Detect which cell encompasses the target text, then output its [X, Y] center coordinate. 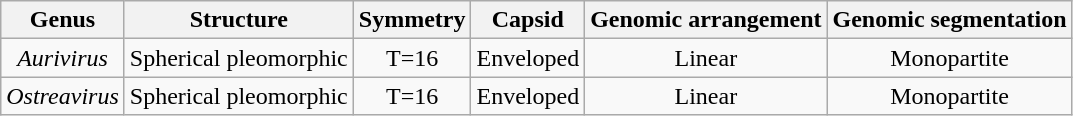
Symmetry [412, 20]
Genomic arrangement [706, 20]
Aurivirus [63, 58]
Genomic segmentation [950, 20]
Capsid [528, 20]
Structure [238, 20]
Ostreavirus [63, 96]
Genus [63, 20]
